For the text-containing cell, return its midpoint in (X, Y) coordinate format. 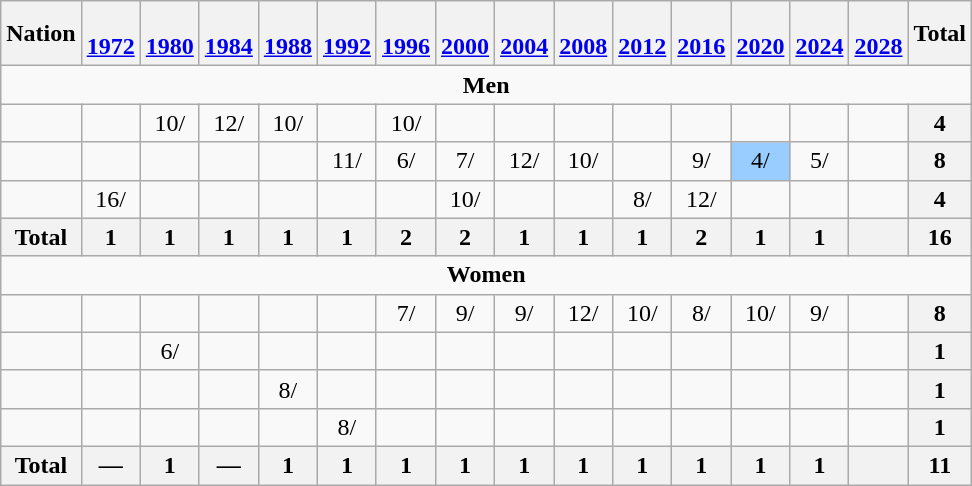
Men (486, 85)
2000 (466, 34)
2004 (524, 34)
Women (486, 275)
16 (940, 237)
16/ (110, 199)
2008 (584, 34)
1972 (110, 34)
1980 (170, 34)
Nation (41, 34)
11 (940, 465)
2016 (702, 34)
1992 (346, 34)
2024 (820, 34)
2028 (878, 34)
1988 (288, 34)
2020 (760, 34)
2012 (642, 34)
1984 (228, 34)
11/ (346, 161)
4/ (760, 161)
5/ (820, 161)
1996 (406, 34)
